For the text-containing cell, return its midpoint in [X, Y] coordinate format. 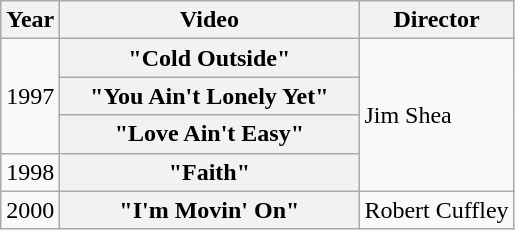
Video [210, 20]
1998 [30, 172]
Jim Shea [436, 115]
"Love Ain't Easy" [210, 134]
"I'm Movin' On" [210, 210]
Year [30, 20]
Director [436, 20]
"Cold Outside" [210, 58]
Robert Cuffley [436, 210]
1997 [30, 96]
2000 [30, 210]
"Faith" [210, 172]
"You Ain't Lonely Yet" [210, 96]
